For the text-containing cell, return its midpoint in (x, y) coordinate format. 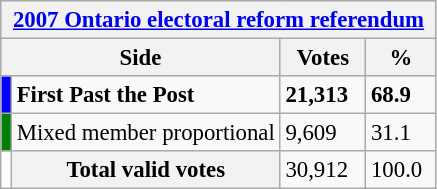
Mixed member proportional (146, 133)
30,912 (323, 170)
First Past the Post (146, 95)
21,313 (323, 95)
9,609 (323, 133)
% (402, 58)
68.9 (402, 95)
2007 Ontario electoral reform referendum (219, 20)
Votes (323, 58)
Side (140, 58)
100.0 (402, 170)
31.1 (402, 133)
Total valid votes (146, 170)
